Detect which cell encompasses the target text, then output its [x, y] center coordinate. 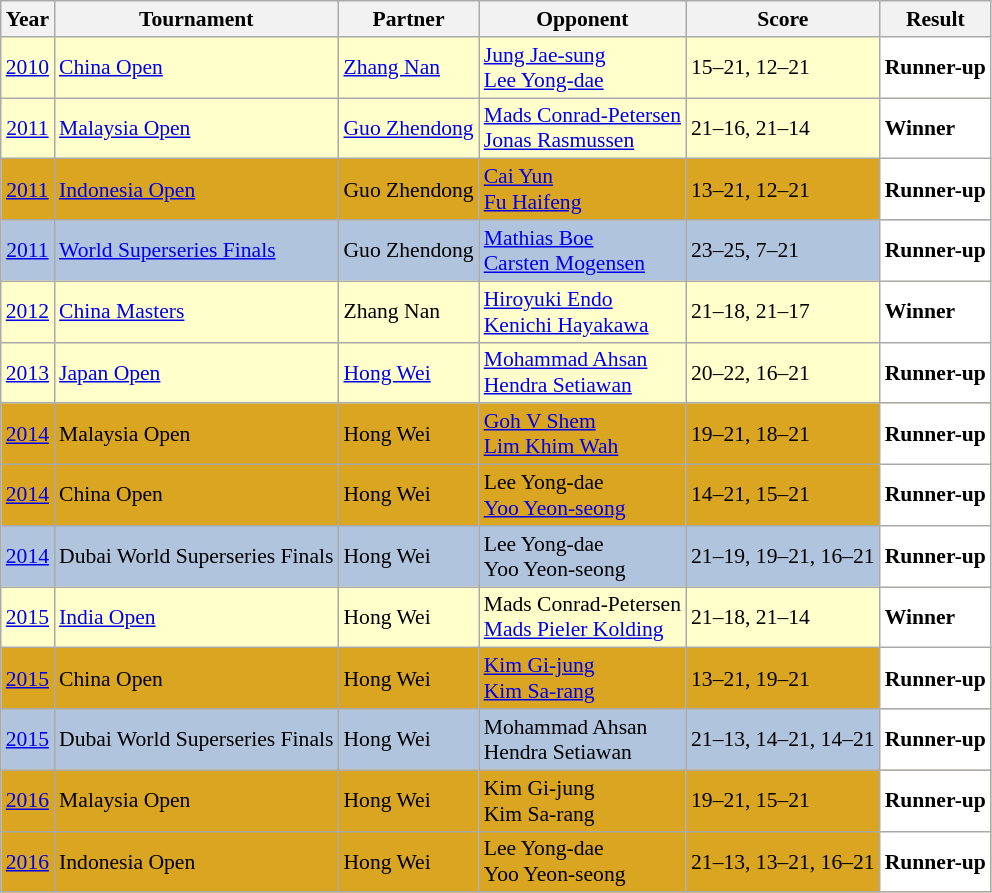
13–21, 12–21 [783, 190]
15–21, 12–21 [783, 68]
21–19, 19–21, 16–21 [783, 556]
Mathias Boe Carsten Mogensen [582, 250]
2012 [28, 312]
21–18, 21–14 [783, 618]
Cai Yun Fu Haifeng [582, 190]
19–21, 15–21 [783, 800]
Jung Jae-sung Lee Yong-dae [582, 68]
Japan Open [196, 372]
Goh V Shem Lim Khim Wah [582, 434]
India Open [196, 618]
21–13, 13–21, 16–21 [783, 862]
21–18, 21–17 [783, 312]
China Masters [196, 312]
Mads Conrad-Petersen Mads Pieler Kolding [582, 618]
2010 [28, 68]
Partner [408, 19]
Tournament [196, 19]
Mads Conrad-Petersen Jonas Rasmussen [582, 128]
19–21, 18–21 [783, 434]
21–16, 21–14 [783, 128]
21–13, 14–21, 14–21 [783, 740]
14–21, 15–21 [783, 496]
20–22, 16–21 [783, 372]
World Superseries Finals [196, 250]
Hiroyuki Endo Kenichi Hayakawa [582, 312]
Year [28, 19]
Opponent [582, 19]
23–25, 7–21 [783, 250]
Score [783, 19]
2013 [28, 372]
13–21, 19–21 [783, 678]
Result [936, 19]
